From the cell containing the given text, extract its center point as [X, Y] coordinate. 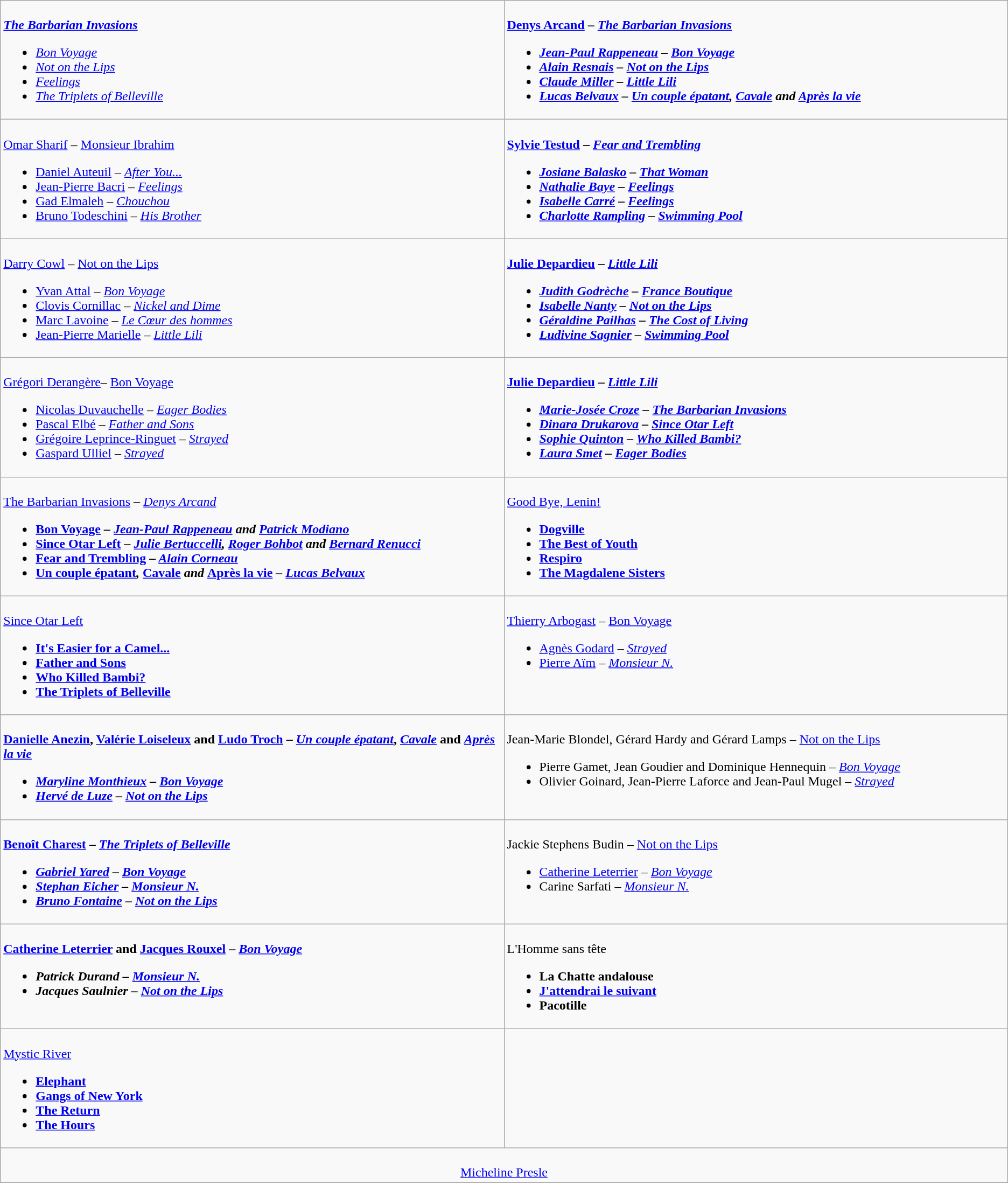
Since Otar LeftIt's Easier for a Camel...Father and SonsWho Killed Bambi?The Triplets of Belleville [252, 655]
Thierry Arbogast – Bon VoyageAgnès Godard – StrayedPierre Aïm – Monsieur N. [756, 655]
Catherine Leterrier and Jacques Rouxel – Bon VoyagePatrick Durand – Monsieur N.Jacques Saulnier – Not on the Lips [252, 976]
Good Bye, Lenin!DogvilleThe Best of YouthRespiroThe Magdalene Sisters [756, 537]
Sylvie Testud – Fear and TremblingJosiane Balasko – That WomanNathalie Baye – FeelingsIsabelle Carré – FeelingsCharlotte Rampling – Swimming Pool [756, 179]
Omar Sharif – Monsieur IbrahimDaniel Auteuil – After You...Jean-Pierre Bacri – FeelingsGad Elmaleh – ChouchouBruno Todeschini – His Brother [252, 179]
Jackie Stephens Budin – Not on the LipsCatherine Leterrier – Bon VoyageCarine Sarfati – Monsieur N. [756, 872]
Mystic RiverElephantGangs of New YorkThe ReturnThe Hours [252, 1088]
The Barbarian InvasionsBon VoyageNot on the LipsFeelingsThe Triplets of Belleville [252, 60]
Micheline Presle [504, 1165]
Benoît Charest – The Triplets of BellevilleGabriel Yared – Bon VoyageStephan Eicher – Monsieur N.Bruno Fontaine – Not on the Lips [252, 872]
L'Homme sans têteLa Chatte andalouseJ'attendrai le suivantPacotille [756, 976]
